Determine the [X, Y] coordinate at the center of the cell enclosing the given text.  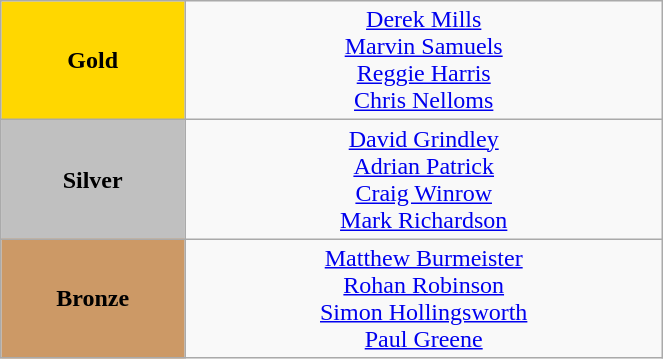
Bronze [93, 298]
Matthew BurmeisterRohan RobinsonSimon HollingsworthPaul Greene [424, 298]
Silver [93, 180]
Gold [93, 60]
Derek MillsMarvin SamuelsReggie HarrisChris Nelloms [424, 60]
David GrindleyAdrian PatrickCraig WinrowMark Richardson [424, 180]
